Return the [x, y] coordinate for the center point of the cell that contains the specified text.  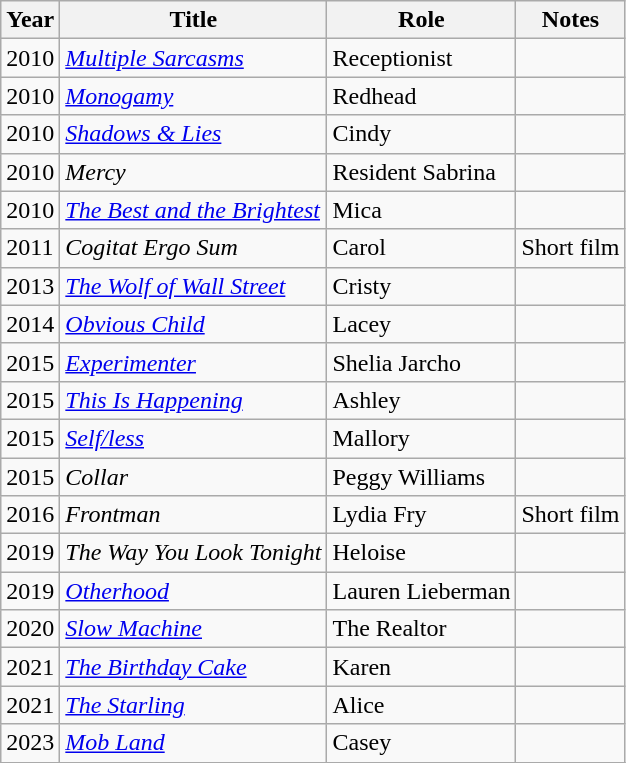
Lacey [422, 324]
Multiple Sarcasms [194, 58]
2013 [30, 286]
Receptionist [422, 58]
Collar [194, 477]
Title [194, 20]
Notes [570, 20]
Experimenter [194, 362]
Mob Land [194, 743]
Frontman [194, 515]
Cogitat Ergo Sum [194, 248]
The Best and the Brightest [194, 210]
2011 [30, 248]
Year [30, 20]
Peggy Williams [422, 477]
Karen [422, 667]
The Wolf of Wall Street [194, 286]
Mica [422, 210]
2023 [30, 743]
Monogamy [194, 96]
2014 [30, 324]
Cristy [422, 286]
Mercy [194, 172]
Heloise [422, 553]
Lauren Lieberman [422, 591]
Otherhood [194, 591]
The Realtor [422, 629]
Shadows & Lies [194, 134]
The Starling [194, 705]
Self/less [194, 438]
Slow Machine [194, 629]
Lydia Fry [422, 515]
2016 [30, 515]
Shelia Jarcho [422, 362]
Alice [422, 705]
Cindy [422, 134]
Resident Sabrina [422, 172]
This Is Happening [194, 400]
Role [422, 20]
Obvious Child [194, 324]
Carol [422, 248]
Mallory [422, 438]
Ashley [422, 400]
Redhead [422, 96]
Casey [422, 743]
The Way You Look Tonight [194, 553]
2020 [30, 629]
The Birthday Cake [194, 667]
